Return (x, y) of the center of cell containing provided text 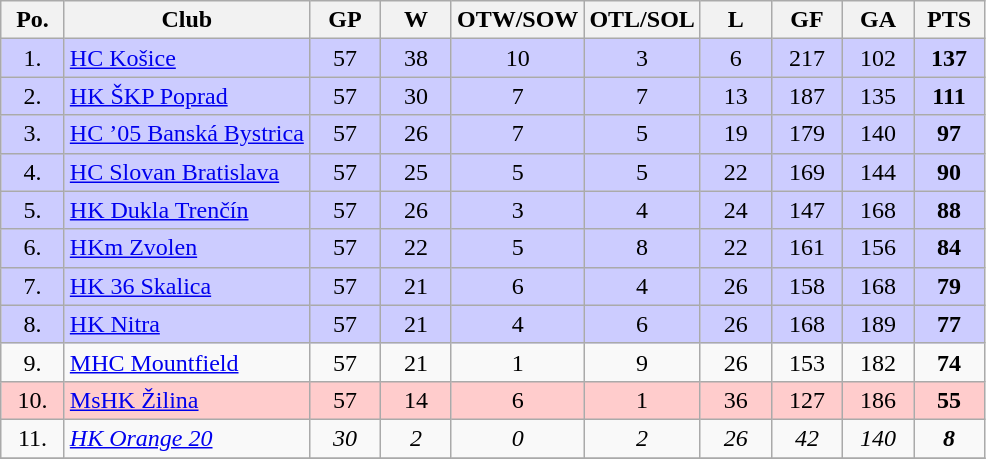
13 (736, 96)
9 (642, 362)
PTS (950, 20)
MsHK Žilina (186, 400)
144 (878, 172)
169 (806, 172)
90 (950, 172)
189 (878, 324)
88 (950, 210)
OTL/SOL (642, 20)
38 (416, 58)
OTW/SOW (517, 20)
79 (950, 286)
HK ŠKP Poprad (186, 96)
GA (878, 20)
HK Dukla Trenčín (186, 210)
HK 36 Skalica (186, 286)
6. (33, 248)
10. (33, 400)
5. (33, 210)
127 (806, 400)
179 (806, 134)
161 (806, 248)
186 (878, 400)
2. (33, 96)
156 (878, 248)
84 (950, 248)
L (736, 20)
W (416, 20)
24 (736, 210)
19 (736, 134)
14 (416, 400)
187 (806, 96)
0 (517, 438)
GP (344, 20)
Po. (33, 20)
111 (950, 96)
GF (806, 20)
153 (806, 362)
77 (950, 324)
135 (878, 96)
7. (33, 286)
HKm Zvolen (186, 248)
HC Slovan Bratislava (186, 172)
102 (878, 58)
217 (806, 58)
4. (33, 172)
147 (806, 210)
55 (950, 400)
74 (950, 362)
10 (517, 58)
HC ’05 Banská Bystrica (186, 134)
HC Košice (186, 58)
8. (33, 324)
42 (806, 438)
11. (33, 438)
182 (878, 362)
25 (416, 172)
HK Orange 20 (186, 438)
9. (33, 362)
HK Nitra (186, 324)
Club (186, 20)
3. (33, 134)
158 (806, 286)
137 (950, 58)
MHC Mountfield (186, 362)
97 (950, 134)
36 (736, 400)
1. (33, 58)
